Scan for the cell matching the given text and deliver its [X, Y] coordinate at center. 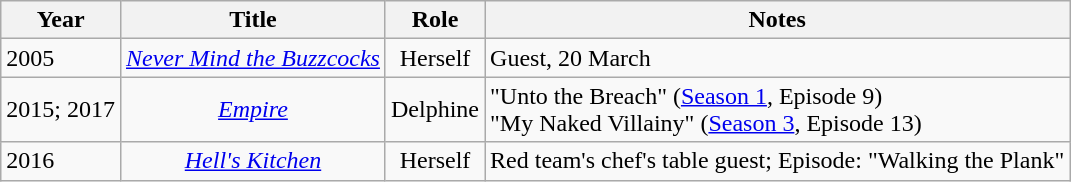
Role [434, 20]
Delphine [434, 110]
Guest, 20 March [778, 58]
Title [252, 20]
Empire [252, 110]
Year [61, 20]
2016 [61, 161]
Never Mind the Buzzcocks [252, 58]
Red team's chef's table guest; Episode: "Walking the Plank" [778, 161]
2005 [61, 58]
Hell's Kitchen [252, 161]
"Unto the Breach" (Season 1, Episode 9) "My Naked Villainy" (Season 3, Episode 13) [778, 110]
2015; 2017 [61, 110]
Notes [778, 20]
